Scan for the cell matching the given text and deliver its [x, y] coordinate at center. 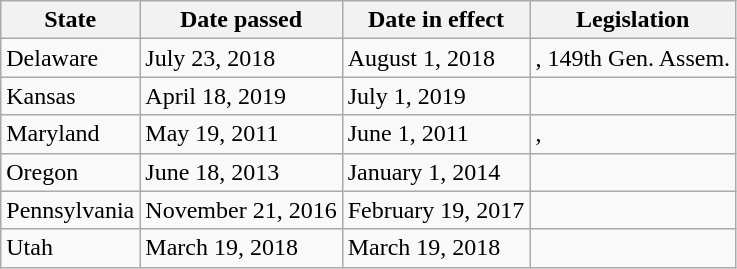
August 1, 2018 [436, 58]
June 18, 2013 [241, 172]
Maryland [70, 134]
Pennsylvania [70, 210]
Legislation [633, 20]
Date passed [241, 20]
State [70, 20]
July 1, 2019 [436, 96]
Oregon [70, 172]
January 1, 2014 [436, 172]
July 23, 2018 [241, 58]
February 19, 2017 [436, 210]
Utah [70, 248]
Delaware [70, 58]
May 19, 2011 [241, 134]
April 18, 2019 [241, 96]
, 149th Gen. Assem. [633, 58]
June 1, 2011 [436, 134]
Date in effect [436, 20]
November 21, 2016 [241, 210]
Kansas [70, 96]
, [633, 134]
